Capture the cell that displays the provided text and extract its [x, y] central coordinate. 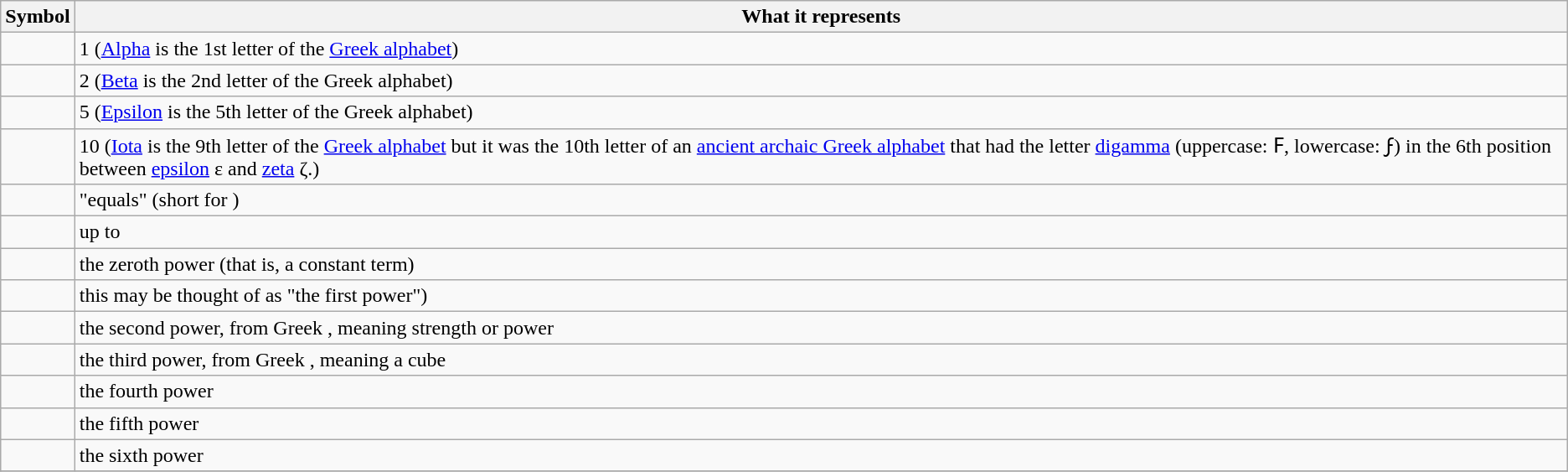
"equals" (short for ) [821, 200]
the fifth power [821, 423]
this may be thought of as "the first power") [821, 296]
What it represents [821, 17]
the zeroth power (that is, a constant term) [821, 264]
1 (Alpha is the 1st letter of the Greek alphabet) [821, 49]
the second power, from Greek , meaning strength or power [821, 328]
the sixth power [821, 455]
the third power, from Greek , meaning a cube [821, 360]
Symbol [38, 17]
up to [821, 232]
2 (Beta is the 2nd letter of the Greek alphabet) [821, 80]
5 (Epsilon is the 5th letter of the Greek alphabet) [821, 112]
the fourth power [821, 392]
